Extract the [X, Y] coordinate from the center of the cell holding the provided text.  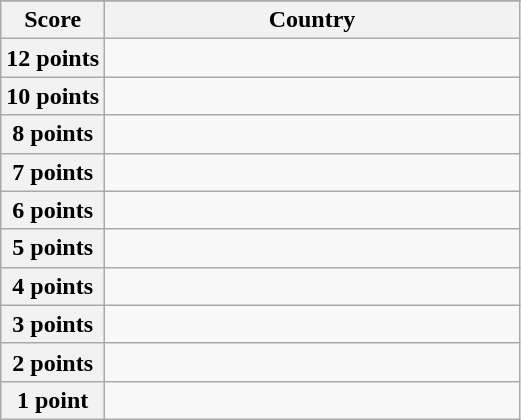
1 point [53, 400]
7 points [53, 172]
2 points [53, 362]
10 points [53, 96]
Score [53, 20]
5 points [53, 248]
3 points [53, 324]
8 points [53, 134]
12 points [53, 58]
4 points [53, 286]
Country [312, 20]
6 points [53, 210]
